Locate the cell with the specified text and output its [x, y] center coordinate. 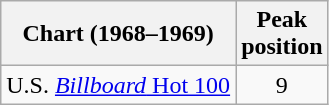
Chart (1968–1969) [118, 34]
9 [282, 85]
Peakposition [282, 34]
U.S. Billboard Hot 100 [118, 85]
